Identify which cell holds the provided text, then report its (X, Y) central coordinate. 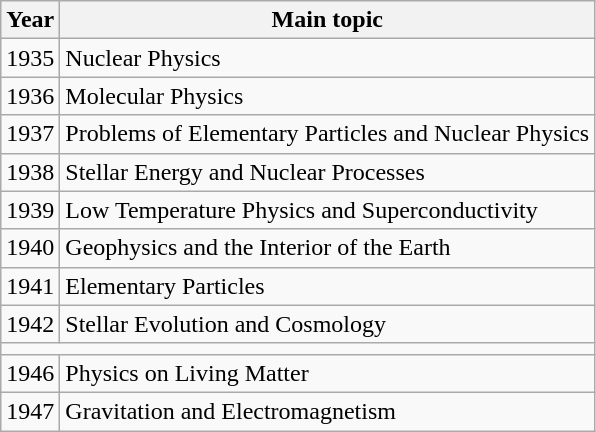
Stellar Energy and Nuclear Processes (328, 172)
Molecular Physics (328, 96)
Stellar Evolution and Cosmology (328, 324)
1939 (30, 210)
Elementary Particles (328, 286)
1947 (30, 411)
Main topic (328, 20)
Gravitation and Electromagnetism (328, 411)
1936 (30, 96)
Year (30, 20)
1941 (30, 286)
1935 (30, 58)
Problems of Elementary Particles and Nuclear Physics (328, 134)
Nuclear Physics (328, 58)
Low Temperature Physics and Superconductivity (328, 210)
1940 (30, 248)
1946 (30, 373)
Geophysics and the Interior of the Earth (328, 248)
1938 (30, 172)
1942 (30, 324)
1937 (30, 134)
Physics on Living Matter (328, 373)
